Return the [X, Y] coordinate for the center point of the cell that contains the specified text.  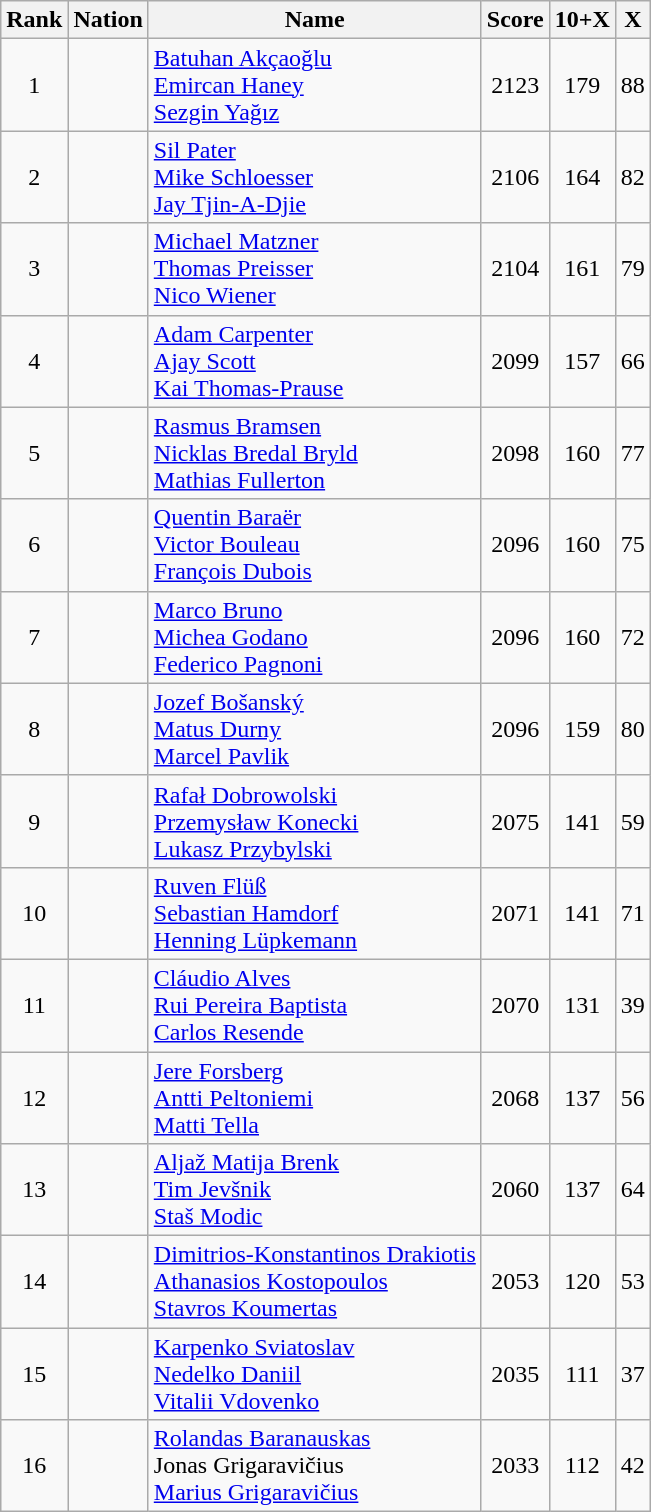
112 [582, 1466]
Adam CarpenterAjay ScottKai Thomas-Prause [314, 361]
Jere ForsbergAntti PeltoniemiMatti Tella [314, 1098]
6 [34, 545]
Aljaž Matija BrenkTim JevšnikStaš Modic [314, 1190]
11 [34, 1005]
179 [582, 85]
12 [34, 1098]
39 [632, 1005]
13 [34, 1190]
8 [34, 729]
2098 [515, 453]
Score [515, 20]
2099 [515, 361]
157 [582, 361]
Rank [34, 20]
Batuhan AkçaoğluEmircan HaneySezgin Yağız [314, 85]
10 [34, 913]
56 [632, 1098]
2033 [515, 1466]
64 [632, 1190]
66 [632, 361]
14 [34, 1282]
Dimitrios-Konstantinos DrakiotisAthanasios KostopoulosStavros Koumertas [314, 1282]
159 [582, 729]
2070 [515, 1005]
5 [34, 453]
Cláudio AlvesRui Pereira BaptistaCarlos Resende [314, 1005]
15 [34, 1374]
Rolandas BaranauskasJonas GrigaravičiusMarius Grigaravičius [314, 1466]
Name [314, 20]
Quentin BaraërVictor BouleauFrançois Dubois [314, 545]
Rasmus BramsenNicklas Bredal BryldMathias Fullerton [314, 453]
42 [632, 1466]
2035 [515, 1374]
111 [582, 1374]
72 [632, 637]
10+X [582, 20]
71 [632, 913]
4 [34, 361]
Nation [108, 20]
37 [632, 1374]
2071 [515, 913]
79 [632, 269]
82 [632, 177]
131 [582, 1005]
75 [632, 545]
Jozef BošanskýMatus DurnyMarcel Pavlik [314, 729]
9 [34, 821]
80 [632, 729]
7 [34, 637]
Rafał DobrowolskiPrzemysław KoneckiLukasz Przybylski [314, 821]
2123 [515, 85]
164 [582, 177]
2060 [515, 1190]
3 [34, 269]
59 [632, 821]
Michael MatznerThomas PreisserNico Wiener [314, 269]
2104 [515, 269]
Karpenko SviatoslavNedelko DaniilVitalii Vdovenko [314, 1374]
53 [632, 1282]
77 [632, 453]
1 [34, 85]
Ruven FlüßSebastian HamdorfHenning Lüpkemann [314, 913]
16 [34, 1466]
2075 [515, 821]
Sil PaterMike SchloesserJay Tjin-A-Djie [314, 177]
X [632, 20]
2 [34, 177]
161 [582, 269]
88 [632, 85]
2106 [515, 177]
120 [582, 1282]
Marco BrunoMichea GodanoFederico Pagnoni [314, 637]
2068 [515, 1098]
2053 [515, 1282]
